Provide the [x, y] coordinate of the cell's center where the given text is located.  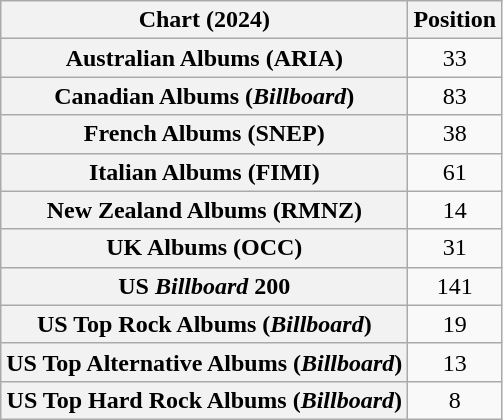
US Top Alternative Albums (Billboard) [204, 362]
UK Albums (OCC) [204, 248]
Italian Albums (FIMI) [204, 172]
French Albums (SNEP) [204, 134]
33 [455, 58]
141 [455, 286]
US Top Rock Albums (Billboard) [204, 324]
14 [455, 210]
US Top Hard Rock Albums (Billboard) [204, 400]
Chart (2024) [204, 20]
Australian Albums (ARIA) [204, 58]
New Zealand Albums (RMNZ) [204, 210]
US Billboard 200 [204, 286]
19 [455, 324]
83 [455, 96]
8 [455, 400]
31 [455, 248]
Canadian Albums (Billboard) [204, 96]
Position [455, 20]
61 [455, 172]
38 [455, 134]
13 [455, 362]
